Locate the cell with the specified text and output its [x, y] center coordinate. 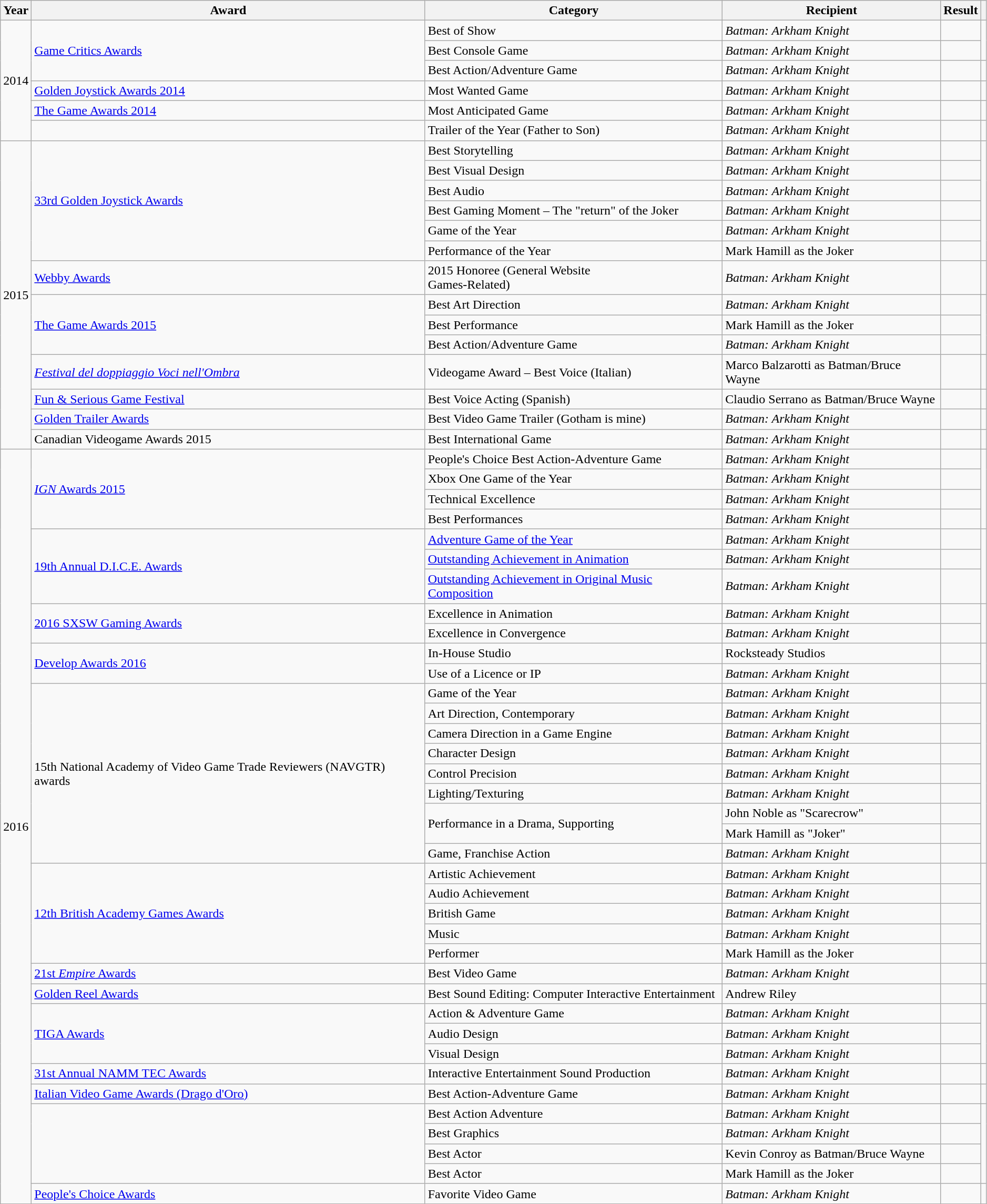
Best Console Game [574, 50]
21st Empire Awards [228, 974]
Artistic Achievement [574, 873]
TIGA Awards [228, 1034]
2016 SXSW Gaming Awards [228, 624]
Develop Awards 2016 [228, 664]
Best of Show [574, 30]
Fun & Serious Game Festival [228, 399]
Golden Joystick Awards 2014 [228, 90]
33rd Golden Joystick Awards [228, 200]
Performance of the Year [574, 251]
Outstanding Achievement in Animation [574, 559]
Game, Franchise Action [574, 853]
Outstanding Achievement in Original Music Composition [574, 586]
Best Visual Design [574, 170]
Mark Hamill as "Joker" [832, 833]
Technical Excellence [574, 499]
Audio Design [574, 1034]
19th Annual D.I.C.E. Awards [228, 566]
IGN Awards 2015 [228, 489]
31st Annual NAMM TEC Awards [228, 1074]
Category [574, 11]
Most Anticipated Game [574, 110]
Favorite Video Game [574, 1193]
Audio Achievement [574, 893]
Art Direction, Contemporary [574, 713]
Best Gaming Moment – The "return" of the Joker [574, 210]
Performance in a Drama, Supporting [574, 823]
Best International Game [574, 439]
Music [574, 933]
The Game Awards 2015 [228, 325]
Performer [574, 954]
Character Design [574, 753]
Videogame Award – Best Voice (Italian) [574, 372]
Claudio Serrano as Batman/Bruce Wayne [832, 399]
15th National Academy of Video Game Trade Reviewers (NAVGTR) awards [228, 774]
British Game [574, 913]
Visual Design [574, 1054]
Best Video Game Trailer (Gotham is mine) [574, 419]
Result [961, 11]
Best Video Game [574, 974]
Adventure Game of the Year [574, 539]
People's Choice Best Action-Adventure Game [574, 459]
Kevin Conroy as Batman/Bruce Wayne [832, 1154]
Best Art Direction [574, 305]
Excellence in Animation [574, 614]
John Noble as "Scarecrow" [832, 813]
Interactive Entertainment Sound Production [574, 1074]
Best Storytelling [574, 150]
Rocksteady Studios [832, 654]
Game Critics Awards [228, 50]
Webby Awards [228, 278]
Excellence in Convergence [574, 634]
Action & Adventure Game [574, 1014]
Xbox One Game of the Year [574, 479]
Use of a Licence or IP [574, 674]
Most Wanted Game [574, 90]
2015 Honoree (General WebsiteGames-Related) [574, 278]
Andrew Riley [832, 994]
12th British Academy Games Awards [228, 913]
Canadian Videogame Awards 2015 [228, 439]
2014 [16, 80]
Best Sound Editing: Computer Interactive Entertainment [574, 994]
Control Precision [574, 773]
Camera Direction in a Game Engine [574, 733]
Best Graphics [574, 1134]
Trailer of the Year (Father to Son) [574, 130]
Lighting/Texturing [574, 793]
People's Choice Awards [228, 1193]
Marco Balzarotti as Batman/Bruce Wayne [832, 372]
Best Audio [574, 190]
Best Performance [574, 325]
Best Performances [574, 519]
2016 [16, 827]
Best Action Adventure [574, 1114]
Best Action-Adventure Game [574, 1094]
In-House Studio [574, 654]
Golden Trailer Awards [228, 419]
2015 [16, 294]
Golden Reel Awards [228, 994]
Award [228, 11]
Italian Video Game Awards (Drago d'Oro) [228, 1094]
The Game Awards 2014 [228, 110]
Festival del doppiaggio Voci nell'Ombra [228, 372]
Recipient [832, 11]
Best Voice Acting (Spanish) [574, 399]
Year [16, 11]
